Return the [x, y] coordinate for the center point of the cell that contains the specified text.  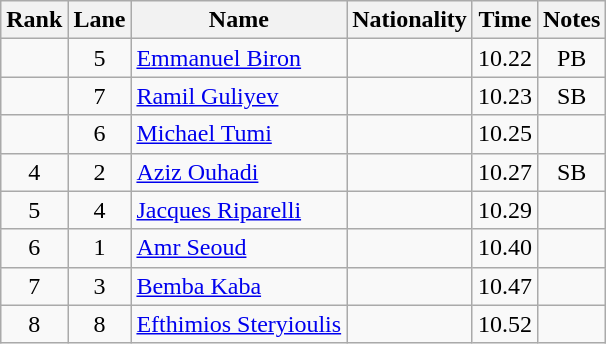
10.47 [504, 286]
Rank [34, 20]
1 [100, 248]
10.29 [504, 210]
Efthimios Steryioulis [239, 324]
2 [100, 172]
Name [239, 20]
Time [504, 20]
PB [571, 58]
Aziz Ouhadi [239, 172]
Notes [571, 20]
Ramil Guliyev [239, 96]
Michael Tumi [239, 134]
10.23 [504, 96]
Lane [100, 20]
10.40 [504, 248]
Jacques Riparelli [239, 210]
Bemba Kaba [239, 286]
10.22 [504, 58]
Emmanuel Biron [239, 58]
10.25 [504, 134]
Amr Seoud [239, 248]
10.52 [504, 324]
3 [100, 286]
10.27 [504, 172]
Nationality [410, 20]
